Capture the cell that displays the provided text and extract its [x, y] central coordinate. 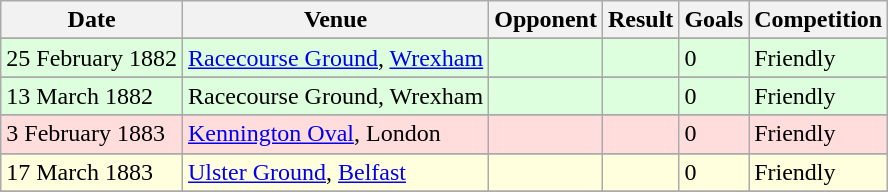
Competition [818, 20]
Kennington Oval, London [335, 134]
Goals [714, 20]
Venue [335, 20]
Result [640, 20]
Date [92, 20]
17 March 1883 [92, 172]
3 February 1883 [92, 134]
13 March 1882 [92, 96]
Opponent [546, 20]
25 February 1882 [92, 58]
Ulster Ground, Belfast [335, 172]
